Scan for the cell matching the given text and deliver its (x, y) coordinate at center. 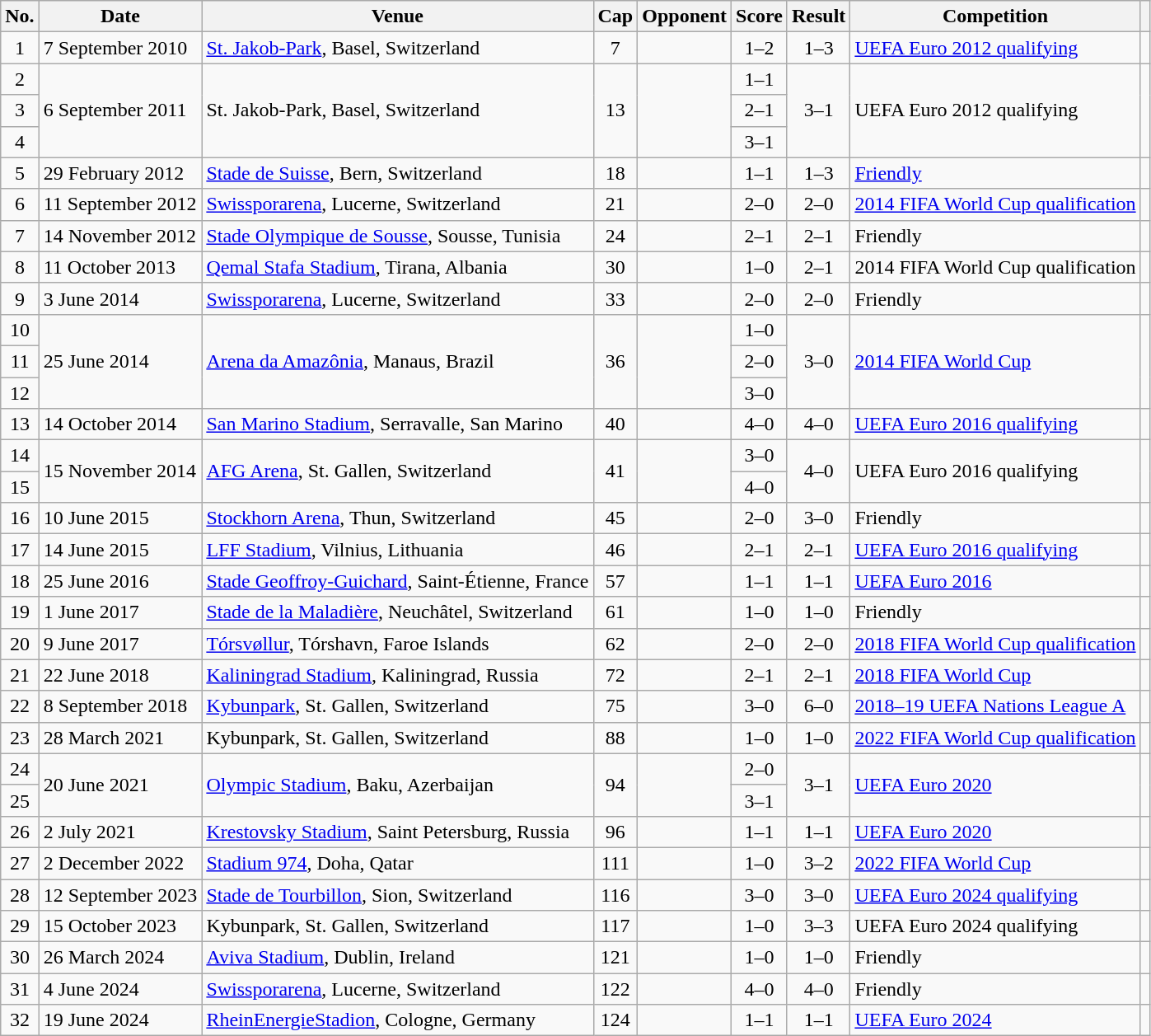
Score (760, 16)
25 June 2014 (120, 361)
12 September 2023 (120, 894)
Qemal Stafa Stadium, Tirana, Albania (397, 267)
15 October 2023 (120, 926)
122 (615, 989)
121 (615, 958)
Olympic Stadium, Baku, Azerbaijan (397, 785)
3 (20, 110)
Opponent (685, 16)
1–2 (760, 48)
Stade de Tourbillon, Sion, Switzerland (397, 894)
3–2 (818, 863)
9 June 2017 (120, 644)
11 (20, 361)
Cap (615, 16)
11 October 2013 (120, 267)
2022 FIFA World Cup qualification (995, 738)
RheinEnergieStadion, Cologne, Germany (397, 1020)
Kaliningrad Stadium, Kaliningrad, Russia (397, 675)
28 March 2021 (120, 738)
41 (615, 471)
4 (20, 142)
62 (615, 644)
14 (20, 456)
Result (818, 16)
Aviva Stadium, Dublin, Ireland (397, 958)
28 (20, 894)
116 (615, 894)
61 (615, 612)
117 (615, 926)
29 (20, 926)
22 June 2018 (120, 675)
15 (20, 487)
Stade Olympique de Sousse, Sousse, Tunisia (397, 236)
88 (615, 738)
6 (20, 204)
10 June 2015 (120, 518)
17 (20, 550)
1 (20, 48)
20 June 2021 (120, 785)
8 (20, 267)
12 (20, 393)
75 (615, 706)
14 November 2012 (120, 236)
8 September 2018 (120, 706)
Stade Geoffroy-Guichard, Saint-Étienne, France (397, 581)
3 June 2014 (120, 298)
25 June 2016 (120, 581)
111 (615, 863)
2018 FIFA World Cup qualification (995, 644)
124 (615, 1020)
5 (20, 173)
46 (615, 550)
40 (615, 424)
2014 FIFA World Cup (995, 361)
San Marino Stadium, Serravalle, San Marino (397, 424)
96 (615, 832)
10 (20, 330)
26 (20, 832)
26 March 2024 (120, 958)
19 (20, 612)
19 June 2024 (120, 1020)
2018 FIFA World Cup (995, 675)
11 September 2012 (120, 204)
14 June 2015 (120, 550)
94 (615, 785)
Stockhorn Arena, Thun, Switzerland (397, 518)
33 (615, 298)
29 February 2012 (120, 173)
Stadium 974, Doha, Qatar (397, 863)
UEFA Euro 2016 (995, 581)
25 (20, 800)
2 July 2021 (120, 832)
2022 FIFA World Cup (995, 863)
7 September 2010 (120, 48)
14 October 2014 (120, 424)
Stade de la Maladière, Neuchâtel, Switzerland (397, 612)
6–0 (818, 706)
72 (615, 675)
9 (20, 298)
4 June 2024 (120, 989)
6 September 2011 (120, 110)
45 (615, 518)
3–3 (818, 926)
15 November 2014 (120, 471)
20 (20, 644)
1 June 2017 (120, 612)
Stade de Suisse, Bern, Switzerland (397, 173)
22 (20, 706)
2018–19 UEFA Nations League A (995, 706)
Venue (397, 16)
UEFA Euro 2024 (995, 1020)
23 (20, 738)
Krestovsky Stadium, Saint Petersburg, Russia (397, 832)
LFF Stadium, Vilnius, Lithuania (397, 550)
No. (20, 16)
Competition (995, 16)
27 (20, 863)
Date (120, 16)
2 (20, 79)
16 (20, 518)
Tórsvøllur, Tórshavn, Faroe Islands (397, 644)
36 (615, 361)
57 (615, 581)
31 (20, 989)
2 December 2022 (120, 863)
AFG Arena, St. Gallen, Switzerland (397, 471)
32 (20, 1020)
Arena da Amazônia, Manaus, Brazil (397, 361)
